Capture the cell that displays the provided text and extract its (X, Y) central coordinate. 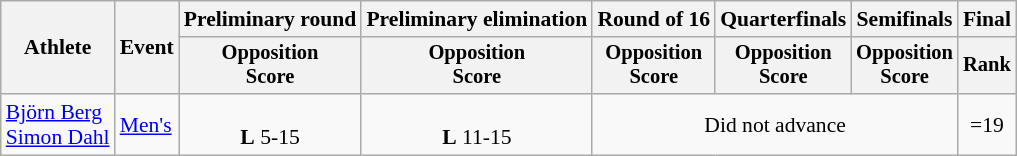
Final (987, 19)
Rank (987, 66)
Event (147, 48)
Björn BergSimon Dahl (58, 124)
Preliminary round (270, 19)
=19 (987, 124)
Did not advance (775, 124)
L 11-15 (476, 124)
Athlete (58, 48)
Quarterfinals (783, 19)
Preliminary elimination (476, 19)
Round of 16 (654, 19)
Men's (147, 124)
Semifinals (904, 19)
L 5-15 (270, 124)
